Provide the (X, Y) coordinate of the cell's center where the given text is located.  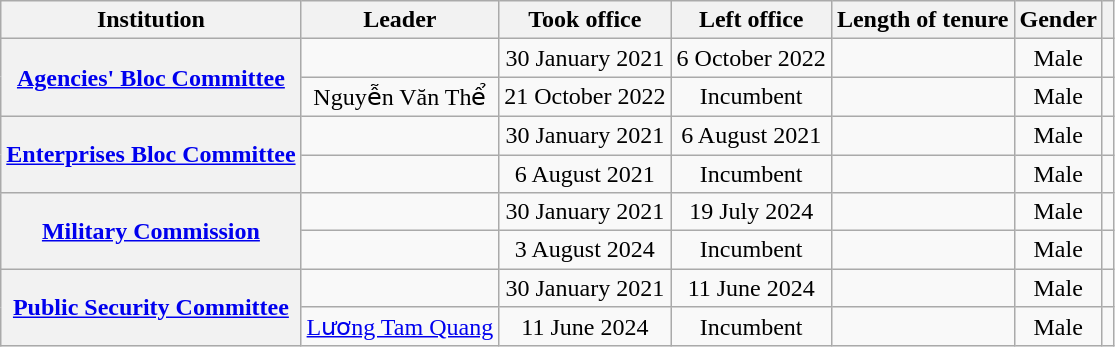
Institution (151, 20)
Gender (1058, 20)
Length of tenure (922, 20)
19 July 2024 (751, 212)
6 October 2022 (751, 58)
Enterprises Bloc Committee (151, 154)
Agencies' Bloc Committee (151, 78)
21 October 2022 (585, 97)
Left office (751, 20)
Lương Tam Quang (400, 327)
Leader (400, 20)
Nguyễn Văn Thể (400, 97)
Public Security Committee (151, 308)
Took office (585, 20)
Military Commission (151, 231)
3 August 2024 (585, 250)
